Find where the given text appears and provide that cell's center as (x, y) coordinate. 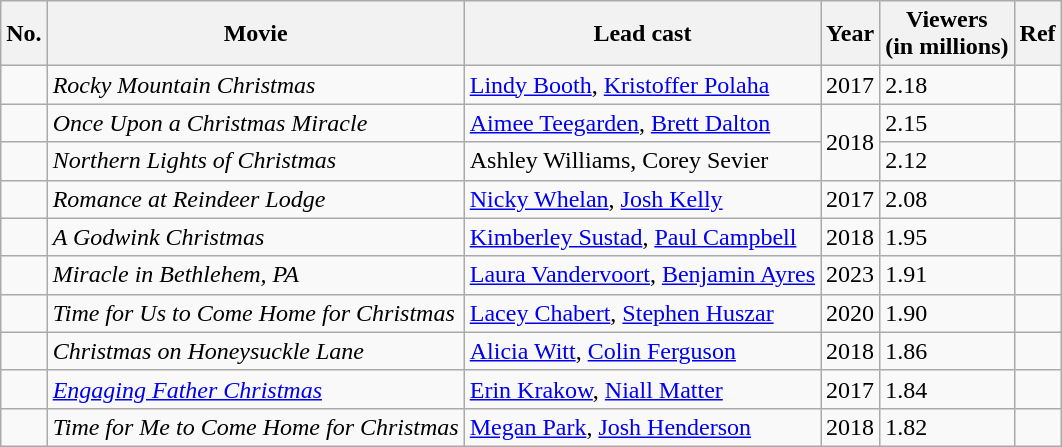
Northern Lights of Christmas (256, 161)
1.86 (947, 351)
1.95 (947, 237)
Christmas on Honeysuckle Lane (256, 351)
Romance at Reindeer Lodge (256, 199)
2.18 (947, 85)
Lacey Chabert, Stephen Huszar (642, 313)
Alicia Witt, Colin Ferguson (642, 351)
2.15 (947, 123)
Kimberley Sustad, Paul Campbell (642, 237)
Year (850, 34)
1.91 (947, 275)
Time for Us to Come Home for Christmas (256, 313)
Nicky Whelan, Josh Kelly (642, 199)
Erin Krakow, Niall Matter (642, 389)
2.12 (947, 161)
1.84 (947, 389)
Megan Park, Josh Henderson (642, 427)
Time for Me to Come Home for Christmas (256, 427)
Movie (256, 34)
No. (24, 34)
A Godwink Christmas (256, 237)
2.08 (947, 199)
2020 (850, 313)
Viewers(in millions) (947, 34)
Miracle in Bethlehem, PA (256, 275)
Rocky Mountain Christmas (256, 85)
Ref (1038, 34)
Laura Vandervoort, Benjamin Ayres (642, 275)
1.82 (947, 427)
Ashley Williams, Corey Sevier (642, 161)
Lead cast (642, 34)
2023 (850, 275)
Engaging Father Christmas (256, 389)
1.90 (947, 313)
Lindy Booth, Kristoffer Polaha (642, 85)
Aimee Teegarden, Brett Dalton (642, 123)
Once Upon a Christmas Miracle (256, 123)
